For the text-containing cell, return its midpoint in [x, y] coordinate format. 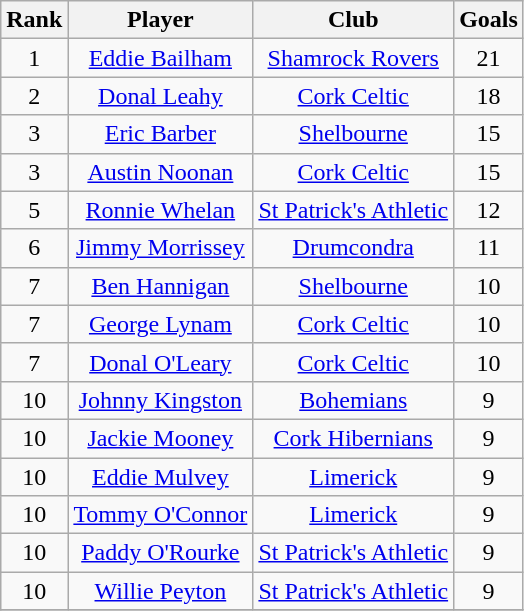
21 [489, 58]
Ronnie Whelan [160, 210]
Cork Hibernians [354, 438]
2 [34, 96]
Eddie Mulvey [160, 477]
Club [354, 20]
5 [34, 210]
Donal O'Leary [160, 362]
12 [489, 210]
Eric Barber [160, 134]
Paddy O'Rourke [160, 553]
6 [34, 248]
Jimmy Morrissey [160, 248]
11 [489, 248]
Johnny Kingston [160, 400]
Shamrock Rovers [354, 58]
Bohemians [354, 400]
Ben Hannigan [160, 286]
Donal Leahy [160, 96]
Jackie Mooney [160, 438]
Drumcondra [354, 248]
Rank [34, 20]
Goals [489, 20]
Tommy O'Connor [160, 515]
Player [160, 20]
18 [489, 96]
1 [34, 58]
Eddie Bailham [160, 58]
Willie Peyton [160, 591]
Austin Noonan [160, 172]
George Lynam [160, 324]
